Pinpoint the cell where the given text exists, returning its [X, Y] midpoint coordinate. 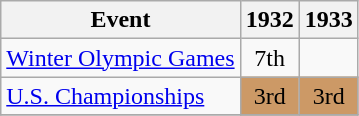
Winter Olympic Games [120, 58]
U.S. Championships [120, 96]
1933 [328, 20]
Event [120, 20]
7th [270, 58]
1932 [270, 20]
